Output the (x, y) coordinate of the center of the cell containing the given text.  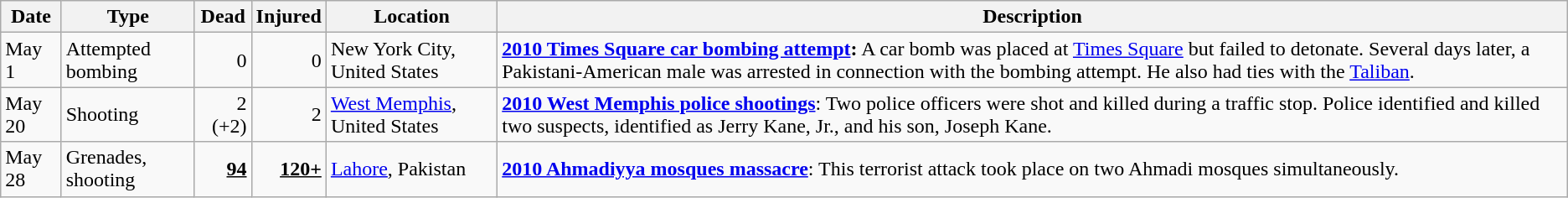
Description (1033, 17)
New York City, United States (411, 60)
Location (411, 17)
2 (+2) (223, 114)
Grenades, shooting (127, 169)
Shooting (127, 114)
2010 Ahmadiyya mosques massacre: This terrorist attack took place on two Ahmadi mosques simultaneously. (1033, 169)
Dead (223, 17)
94 (223, 169)
2 (288, 114)
Injured (288, 17)
May 20 (31, 114)
Type (127, 17)
May 1 (31, 60)
West Memphis, United States (411, 114)
Lahore, Pakistan (411, 169)
May 28 (31, 169)
Date (31, 17)
Attempted bombing (127, 60)
120+ (288, 169)
